Return the [X, Y] coordinate for the center point of the cell that contains the specified text.  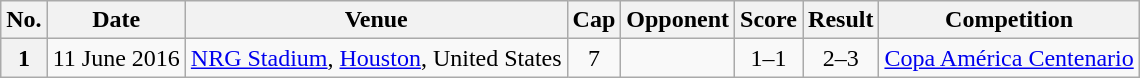
1–1 [769, 58]
11 June 2016 [116, 58]
Date [116, 20]
No. [24, 20]
Score [769, 20]
Opponent [678, 20]
2–3 [841, 58]
7 [594, 58]
Cap [594, 20]
Competition [1009, 20]
NRG Stadium, Houston, United States [376, 58]
Copa América Centenario [1009, 58]
Venue [376, 20]
1 [24, 58]
Result [841, 20]
